Return the [x, y] coordinate for the center point of the cell that contains the specified text.  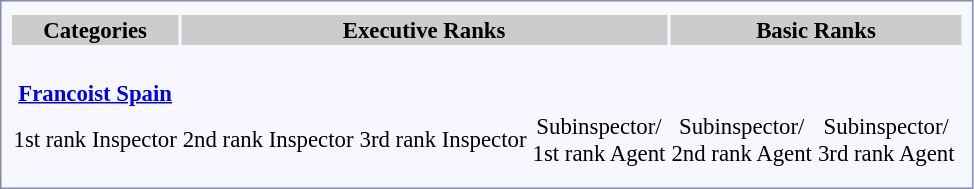
Francoist Spain [95, 80]
2nd rank Inspector [268, 140]
Subinspector/3rd rank Agent [886, 140]
Basic Ranks [816, 30]
Categories [95, 30]
3rd rank Inspector [443, 140]
Subinspector/1st rank Agent [599, 140]
1st rank Inspector [95, 140]
Executive Ranks [424, 30]
Subinspector/2nd rank Agent [742, 140]
